Search for the cell housing the specified text and yield its (X, Y) center coordinate. 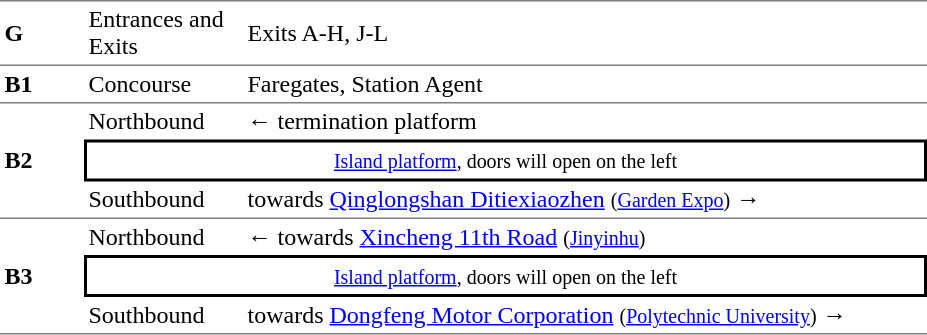
towards Dongfeng Motor Corporation (Polytechnic University) → (585, 316)
G (42, 33)
B3 (42, 277)
← termination platform (585, 122)
← towards Xincheng 11th Road (Jinyinhu) (585, 237)
towards Qinglongshan Ditiexiaozhen (Garden Expo) → (585, 201)
Exits A-H, J-L (585, 33)
B2 (42, 162)
B1 (42, 85)
Concourse (164, 85)
Faregates, Station Agent (585, 85)
Entrances and Exits (164, 33)
